Detect which cell encompasses the target text, then output its (x, y) center coordinate. 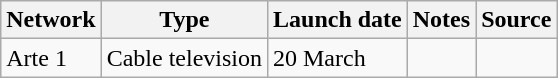
Cable television (184, 58)
Type (184, 20)
Source (516, 20)
Notes (441, 20)
20 March (337, 58)
Arte 1 (51, 58)
Network (51, 20)
Launch date (337, 20)
